Return [X, Y] of the center of cell containing provided text 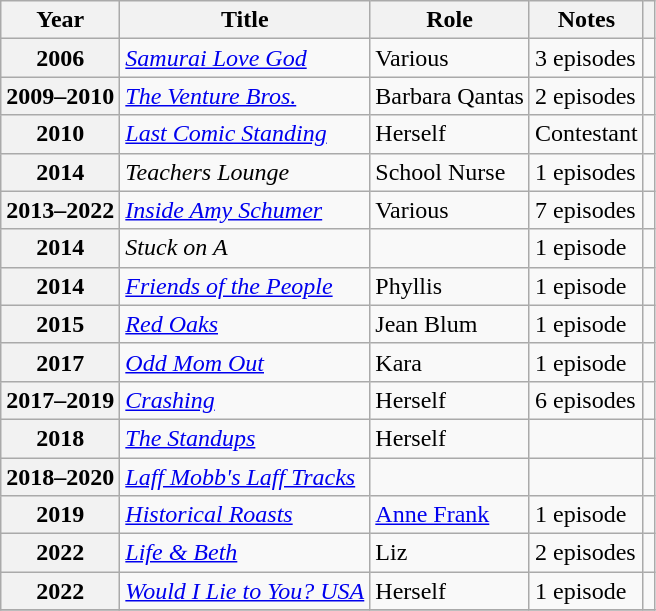
2015 [60, 324]
The Standups [245, 438]
Anne Frank [450, 515]
7 episodes [586, 210]
Last Comic Standing [245, 134]
2010 [60, 134]
Barbara Qantas [450, 96]
Red Oaks [245, 324]
2017–2019 [60, 400]
3 episodes [586, 58]
2019 [60, 515]
Liz [450, 553]
Odd Mom Out [245, 362]
2017 [60, 362]
The Venture Bros. [245, 96]
6 episodes [586, 400]
Crashing [245, 400]
Inside Amy Schumer [245, 210]
Life & Beth [245, 553]
Would I Lie to You? USA [245, 591]
2009–2010 [60, 96]
Notes [586, 20]
Kara [450, 362]
Phyllis [450, 286]
Contestant [586, 134]
Laff Mobb's Laff Tracks [245, 477]
Jean Blum [450, 324]
Year [60, 20]
Role [450, 20]
2006 [60, 58]
2018 [60, 438]
Historical Roasts [245, 515]
2013–2022 [60, 210]
2018–2020 [60, 477]
Friends of the People [245, 286]
1 episodes [586, 172]
Stuck on A [245, 248]
Title [245, 20]
Teachers Lounge [245, 172]
School Nurse [450, 172]
Samurai Love God [245, 58]
